Pinpoint the cell where the given text exists, returning its [x, y] midpoint coordinate. 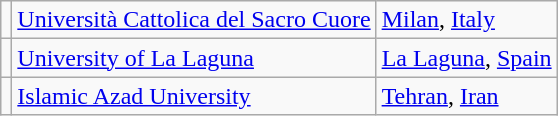
Università Cattolica del Sacro Cuore [194, 20]
University of La Laguna [194, 58]
Tehran, Iran [466, 96]
Milan, Italy [466, 20]
Islamic Azad University [194, 96]
La Laguna, Spain [466, 58]
